Locate the cell with the specified text and output its (x, y) center coordinate. 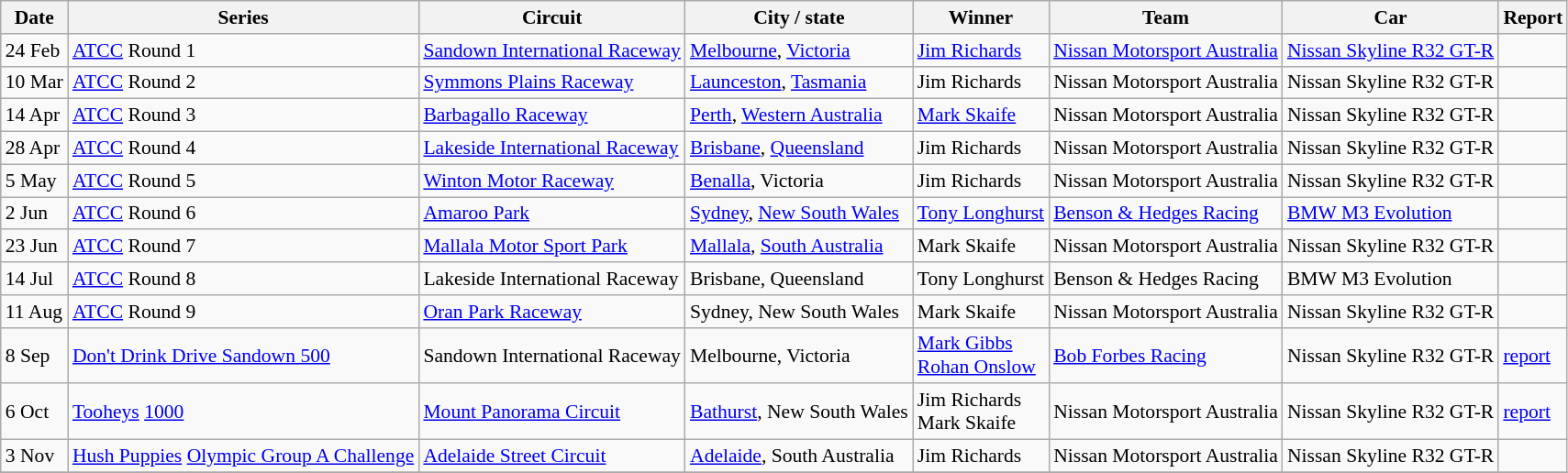
14 Jul (35, 279)
14 Apr (35, 115)
11 Aug (35, 312)
Benalla, Victoria (799, 181)
Tooheys 1000 (243, 412)
3 Nov (35, 456)
City / state (799, 17)
Team (1165, 17)
Car (1391, 17)
10 Mar (35, 82)
Launceston, Tasmania (799, 82)
Date (35, 17)
ATCC Round 8 (243, 279)
Perth, Western Australia (799, 115)
Adelaide, South Australia (799, 456)
2 Jun (35, 214)
Series (243, 17)
ATCC Round 9 (243, 312)
Winton Motor Raceway (552, 181)
6 Oct (35, 412)
Bob Forbes Racing (1165, 356)
Adelaide Street Circuit (552, 456)
ATCC Round 4 (243, 148)
ATCC Round 1 (243, 50)
8 Sep (35, 356)
Mallala, South Australia (799, 247)
5 May (35, 181)
Hush Puppies Olympic Group A Challenge (243, 456)
Oran Park Raceway (552, 312)
ATCC Round 2 (243, 82)
Amaroo Park (552, 214)
Mount Panorama Circuit (552, 412)
Mallala Motor Sport Park (552, 247)
23 Jun (35, 247)
28 Apr (35, 148)
Winner (981, 17)
Don't Drink Drive Sandown 500 (243, 356)
Bathurst, New South Wales (799, 412)
ATCC Round 7 (243, 247)
Circuit (552, 17)
Mark GibbsRohan Onslow (981, 356)
Report (1532, 17)
Symmons Plains Raceway (552, 82)
24 Feb (35, 50)
ATCC Round 3 (243, 115)
Barbagallo Raceway (552, 115)
ATCC Round 5 (243, 181)
ATCC Round 6 (243, 214)
Jim RichardsMark Skaife (981, 412)
